From the cell containing the given text, extract its center point as [x, y] coordinate. 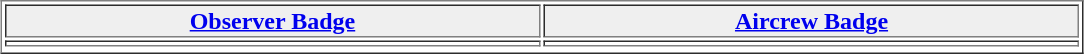
Aircrew Badge [811, 20]
Observer Badge [272, 20]
